Pinpoint the cell where the given text exists, returning its [x, y] midpoint coordinate. 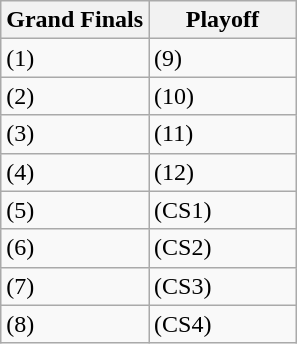
(9) [223, 58]
(CS4) [223, 324]
(11) [223, 134]
(5) [75, 210]
(8) [75, 324]
(2) [75, 96]
Playoff [223, 20]
(12) [223, 172]
(10) [223, 96]
(3) [75, 134]
(CS2) [223, 248]
(1) [75, 58]
(4) [75, 172]
(CS3) [223, 286]
(CS1) [223, 210]
Grand Finals [75, 20]
(6) [75, 248]
(7) [75, 286]
